Locate the cell with the specified text and output its [X, Y] center coordinate. 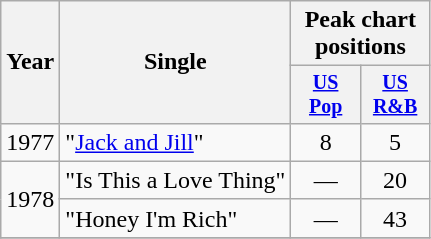
Year [30, 62]
US Pop [326, 94]
"Honey I'm Rich" [176, 218]
1978 [30, 199]
USR&B [394, 94]
8 [326, 142]
Peak chart positions [360, 34]
Single [176, 62]
"Is This a Love Thing" [176, 180]
"Jack and Jill" [176, 142]
43 [394, 218]
20 [394, 180]
1977 [30, 142]
5 [394, 142]
